Extract the [X, Y] coordinate from the center of the cell holding the provided text.  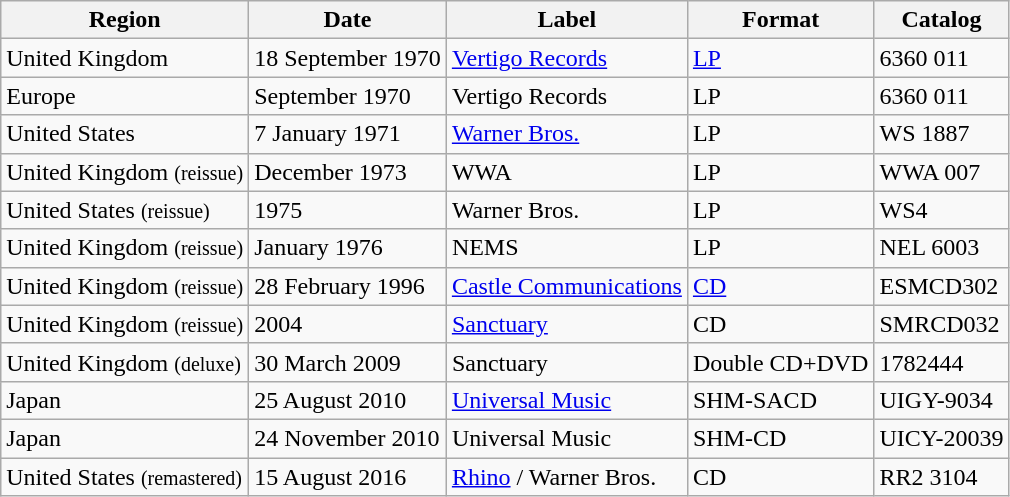
United States (remastered) [125, 477]
28 February 1996 [348, 286]
Europe [125, 96]
September 1970 [348, 96]
Format [780, 20]
2004 [348, 324]
1975 [348, 210]
RR2 3104 [942, 477]
January 1976 [348, 248]
1782444 [942, 362]
25 August 2010 [348, 400]
Rhino / Warner Bros. [566, 477]
SMRCD032 [942, 324]
18 September 1970 [348, 58]
WS 1887 [942, 134]
WWA 007 [942, 172]
United Kingdom (deluxe) [125, 362]
SHM-CD [780, 438]
United States [125, 134]
United Kingdom [125, 58]
December 1973 [348, 172]
Date [348, 20]
15 August 2016 [348, 477]
Double CD+DVD [780, 362]
UICY-20039 [942, 438]
Castle Communications [566, 286]
Label [566, 20]
United States (reissue) [125, 210]
WWA [566, 172]
24 November 2010 [348, 438]
7 January 1971 [348, 134]
Catalog [942, 20]
NEL 6003 [942, 248]
SHM-SACD [780, 400]
ESMCD302 [942, 286]
30 March 2009 [348, 362]
Region [125, 20]
UIGY-9034 [942, 400]
WS4 [942, 210]
NEMS [566, 248]
